For the text-containing cell, return its midpoint in [x, y] coordinate format. 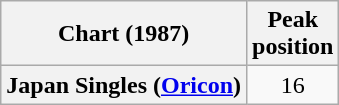
Peakposition [293, 34]
Chart (1987) [124, 34]
Japan Singles (Oricon) [124, 85]
16 [293, 85]
